Find where the given text appears and provide that cell's center as [x, y] coordinate. 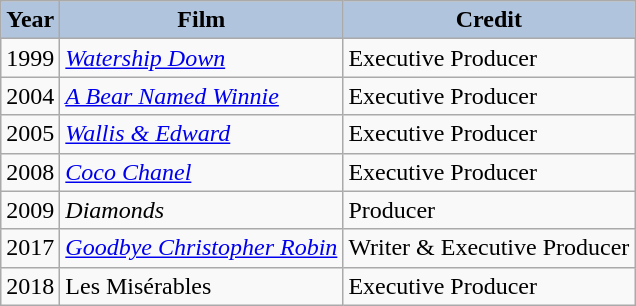
Writer & Executive Producer [489, 248]
A Bear Named Winnie [202, 96]
Goodbye Christopher Robin [202, 248]
2009 [30, 210]
Watership Down [202, 58]
Credit [489, 20]
Producer [489, 210]
1999 [30, 58]
Year [30, 20]
Film [202, 20]
Diamonds [202, 210]
2008 [30, 172]
2005 [30, 134]
2017 [30, 248]
Les Misérables [202, 286]
Coco Chanel [202, 172]
Wallis & Edward [202, 134]
2004 [30, 96]
2018 [30, 286]
